Locate the cell with the specified text and output its (X, Y) center coordinate. 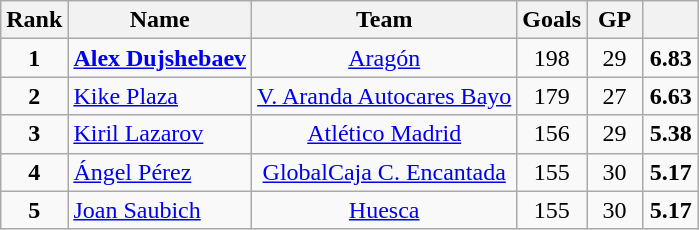
6.63 (671, 96)
Ángel Pérez (160, 172)
27 (615, 96)
Aragón (384, 58)
Atlético Madrid (384, 134)
5 (34, 210)
Joan Saubich (160, 210)
GP (615, 20)
2 (34, 96)
Huesca (384, 210)
3 (34, 134)
156 (552, 134)
Name (160, 20)
GlobalCaja C. Encantada (384, 172)
Team (384, 20)
5.38 (671, 134)
4 (34, 172)
Rank (34, 20)
Goals (552, 20)
Alex Dujshebaev (160, 58)
179 (552, 96)
Kiril Lazarov (160, 134)
Kike Plaza (160, 96)
198 (552, 58)
6.83 (671, 58)
V. Aranda Autocares Bayo (384, 96)
1 (34, 58)
